Return (x, y) of the center of cell containing provided text 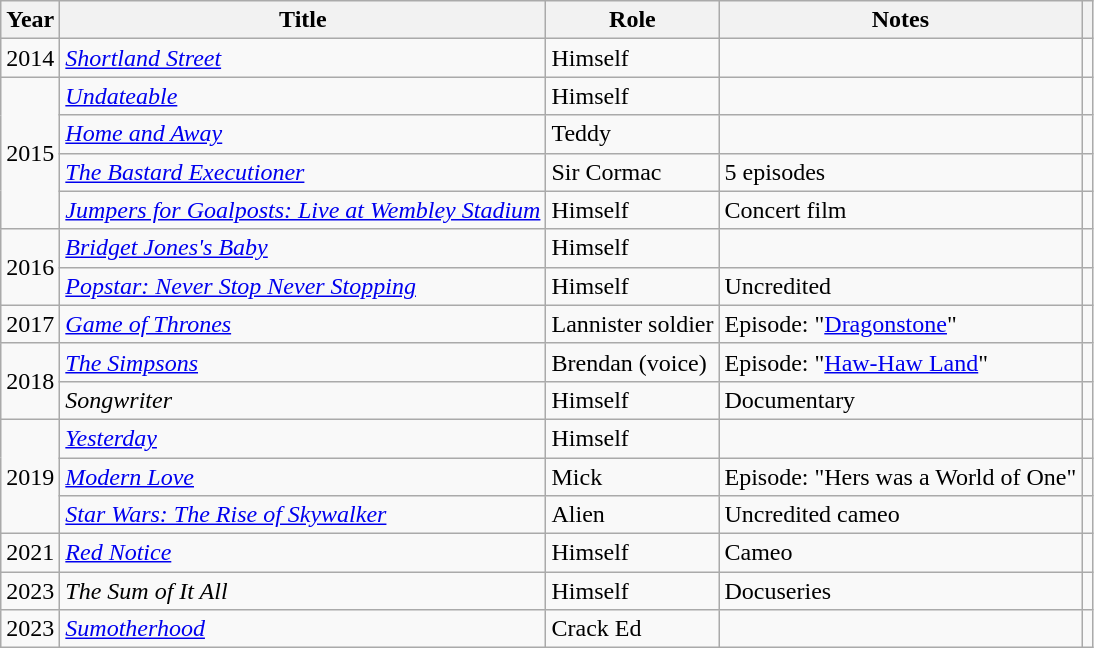
Mick (632, 477)
2014 (30, 58)
Popstar: Never Stop Never Stopping (303, 286)
Red Notice (303, 553)
Undateable (303, 96)
The Sum of It All (303, 591)
Sir Cormac (632, 172)
2017 (30, 324)
Modern Love (303, 477)
Notes (900, 20)
Cameo (900, 553)
Episode: "Dragonstone" (900, 324)
2019 (30, 476)
Uncredited cameo (900, 515)
Songwriter (303, 400)
2021 (30, 553)
Jumpers for Goalposts: Live at Wembley Stadium (303, 210)
2018 (30, 381)
Brendan (voice) (632, 362)
Crack Ed (632, 629)
Episode: "Hers was a World of One" (900, 477)
Uncredited (900, 286)
The Simpsons (303, 362)
Yesterday (303, 438)
Role (632, 20)
Teddy (632, 134)
Episode: "Haw-Haw Land" (900, 362)
Concert film (900, 210)
Bridget Jones's Baby (303, 248)
2015 (30, 153)
Year (30, 20)
Game of Thrones (303, 324)
Alien (632, 515)
Lannister soldier (632, 324)
5 episodes (900, 172)
Home and Away (303, 134)
Star Wars: The Rise of Skywalker (303, 515)
Title (303, 20)
Documentary (900, 400)
Docuseries (900, 591)
The Bastard Executioner (303, 172)
Shortland Street (303, 58)
Sumotherhood (303, 629)
2016 (30, 267)
